Locate the cell with the specified text and output its [x, y] center coordinate. 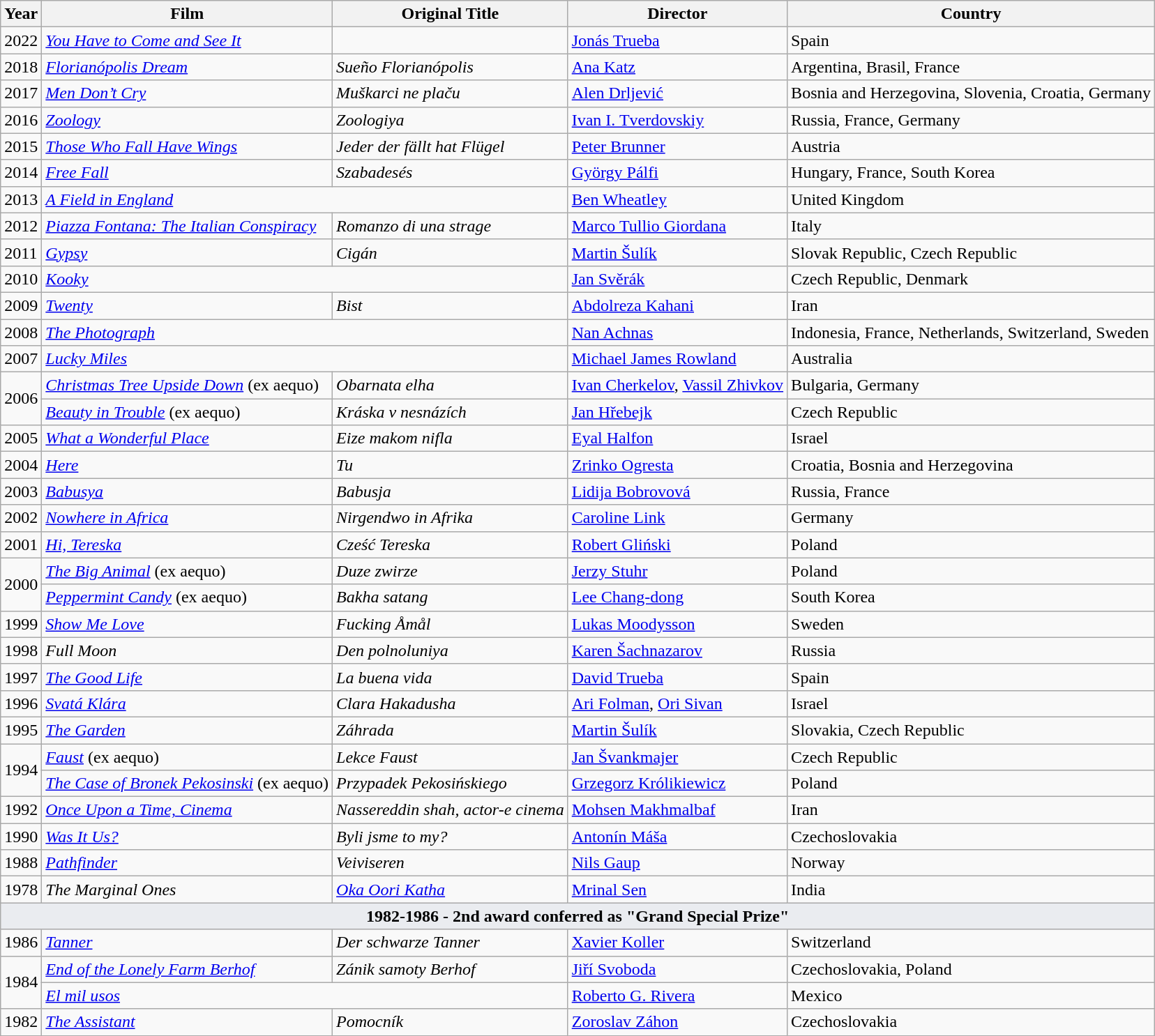
Country [971, 14]
Gypsy [187, 252]
1986 [21, 943]
Slovakia, Czech Republic [971, 730]
1982-1986 - 2nd award conferred as "Grand Special Prize" [577, 916]
1988 [21, 863]
Kráska v nesnázích [451, 412]
Film [187, 14]
Indonesia, France, Netherlands, Switzerland, Sweden [971, 333]
Nils Gaup [677, 863]
Nassereddin shah, actor-e cinema [451, 810]
El mil usos [305, 996]
Robert Gliński [677, 544]
The Photograph [305, 333]
1994 [21, 770]
Original Title [451, 14]
Eize makom nifla [451, 439]
South Korea [971, 597]
Russia, France [971, 492]
Here [187, 465]
Slovak Republic, Czech Republic [971, 252]
India [971, 890]
2000 [21, 584]
Year [21, 14]
Tanner [187, 943]
Zoroslav Záhon [677, 1022]
Lidija Bobrovová [677, 492]
2015 [21, 146]
Russia, France, Germany [971, 120]
Zánik samoty Berhof [451, 969]
2018 [21, 67]
Bist [451, 305]
Michael James Rowland [677, 359]
2014 [21, 173]
Jiří Svoboda [677, 969]
Croatia, Bosnia and Herzegovina [971, 465]
Peter Brunner [677, 146]
Szabadesés [451, 173]
Jonás Trueba [677, 40]
2005 [21, 439]
Babusja [451, 492]
Jeder der fällt hat Flügel [451, 146]
Faust (ex aequo) [187, 756]
Norway [971, 863]
1984 [21, 982]
Lukas Moodysson [677, 624]
Mexico [971, 996]
Bulgaria, Germany [971, 386]
2022 [21, 40]
Czech Republic, Denmark [971, 279]
2004 [21, 465]
Oka Oori Katha [451, 890]
Bakha satang [451, 597]
Zoology [187, 120]
Veiviseren [451, 863]
Cześć Tereska [451, 544]
Ben Wheatley [677, 199]
Cigán [451, 252]
Lekce Faust [451, 756]
Free Fall [187, 173]
Full Moon [187, 650]
Once Upon a Time, Cinema [187, 810]
Show Me Love [187, 624]
Ari Folman, Ori Sivan [677, 703]
Australia [971, 359]
2001 [21, 544]
Ivan Cherkelov, Vassil Zhivkov [677, 386]
Beauty in Trouble (ex aequo) [187, 412]
2003 [21, 492]
Grzegorz Królikiewicz [677, 784]
Antonín Máša [677, 837]
La buena vida [451, 677]
Germany [971, 518]
Florianópolis Dream [187, 67]
1995 [21, 730]
Tu [451, 465]
1992 [21, 810]
Bosnia and Herzegovina, Slovenia, Croatia, Germany [971, 93]
Duze zwirze [451, 571]
Alen Drljević [677, 93]
Marco Tullio Giordana [677, 226]
2006 [21, 399]
2007 [21, 359]
Abdolreza Kahani [677, 305]
Lucky Miles [305, 359]
Twenty [187, 305]
Nirgendwo in Afrika [451, 518]
The Assistant [187, 1022]
Russia [971, 650]
1999 [21, 624]
A Field in England [305, 199]
Hi, Tereska [187, 544]
2017 [21, 93]
Obarnata elha [451, 386]
The Good Life [187, 677]
2002 [21, 518]
Zoologiya [451, 120]
Jan Hřebejk [677, 412]
Austria [971, 146]
1982 [21, 1022]
The Marginal Ones [187, 890]
Jan Švankmajer [677, 756]
Switzerland [971, 943]
Kooky [305, 279]
2009 [21, 305]
Záhrada [451, 730]
Svatá Klára [187, 703]
Jan Svěrák [677, 279]
Ivan I. Tverdovskiy [677, 120]
Piazza Fontana: The Italian Conspiracy [187, 226]
You Have to Come and See It [187, 40]
Clara Hakadusha [451, 703]
Czechoslovakia, Poland [971, 969]
Mrinal Sen [677, 890]
2013 [21, 199]
Fucking Åmål [451, 624]
2010 [21, 279]
Pomocník [451, 1022]
1978 [21, 890]
What a Wonderful Place [187, 439]
Lee Chang-dong [677, 597]
Was It Us? [187, 837]
2008 [21, 333]
1997 [21, 677]
Przypadek Pekosińskiego [451, 784]
Jerzy Stuhr [677, 571]
Men Don’t Cry [187, 93]
Der schwarze Tanner [451, 943]
Argentina, Brasil, France [971, 67]
1998 [21, 650]
Pathfinder [187, 863]
Caroline Link [677, 518]
End of the Lonely Farm Berhof [187, 969]
Roberto G. Rivera [677, 996]
Romanzo di una strage [451, 226]
The Garden [187, 730]
Karen Šachnazarov [677, 650]
Director [677, 14]
Zrinko Ogresta [677, 465]
Babusya [187, 492]
Xavier Koller [677, 943]
United Kingdom [971, 199]
Ana Katz [677, 67]
Muškarci ne plaču [451, 93]
Christmas Tree Upside Down (ex aequo) [187, 386]
Those Who Fall Have Wings [187, 146]
Nan Achnas [677, 333]
Italy [971, 226]
The Case of Bronek Pekosinski (ex aequo) [187, 784]
Den polnoluniya [451, 650]
2012 [21, 226]
2011 [21, 252]
The Big Animal (ex aequo) [187, 571]
Byli jsme to my? [451, 837]
Sweden [971, 624]
Sueño Florianópolis [451, 67]
David Trueba [677, 677]
Mohsen Makhmalbaf [677, 810]
1990 [21, 837]
Eyal Halfon [677, 439]
György Pálfi [677, 173]
1996 [21, 703]
Nowhere in Africa [187, 518]
Hungary, France, South Korea [971, 173]
Peppermint Candy (ex aequo) [187, 597]
2016 [21, 120]
